Capture the cell that displays the provided text and extract its (X, Y) central coordinate. 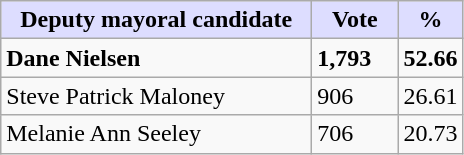
26.61 (430, 96)
20.73 (430, 134)
906 (355, 96)
Deputy mayoral candidate (156, 20)
Vote (355, 20)
Dane Nielsen (156, 58)
% (430, 20)
52.66 (430, 58)
Melanie Ann Seeley (156, 134)
Steve Patrick Maloney (156, 96)
706 (355, 134)
1,793 (355, 58)
